Provide the (X, Y) coordinate of the cell's center where the given text is located.  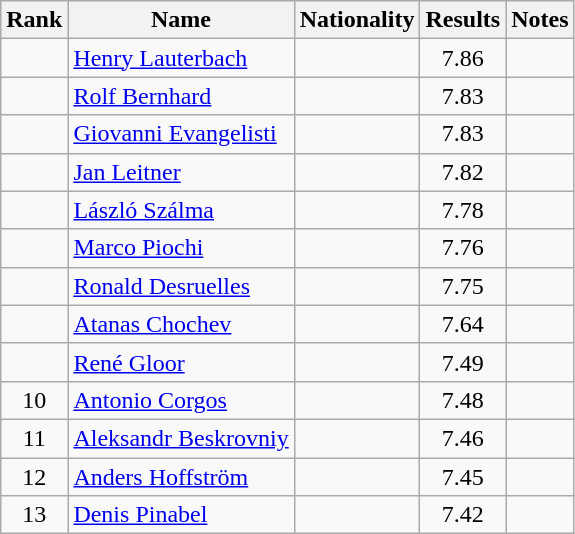
Henry Lauterbach (181, 58)
Rank (34, 20)
12 (34, 477)
Jan Leitner (181, 172)
7.64 (463, 324)
7.48 (463, 400)
Results (463, 20)
Giovanni Evangelisti (181, 134)
Nationality (357, 20)
7.82 (463, 172)
10 (34, 400)
Notes (540, 20)
Ronald Desruelles (181, 286)
Aleksandr Beskrovniy (181, 438)
7.78 (463, 210)
Atanas Chochev (181, 324)
7.76 (463, 248)
László Szálma (181, 210)
Anders Hoffström (181, 477)
Marco Piochi (181, 248)
7.86 (463, 58)
11 (34, 438)
Denis Pinabel (181, 515)
Antonio Corgos (181, 400)
7.45 (463, 477)
René Gloor (181, 362)
7.49 (463, 362)
13 (34, 515)
Rolf Bernhard (181, 96)
7.46 (463, 438)
Name (181, 20)
7.42 (463, 515)
7.75 (463, 286)
